From the cell containing the given text, extract its center point as [x, y] coordinate. 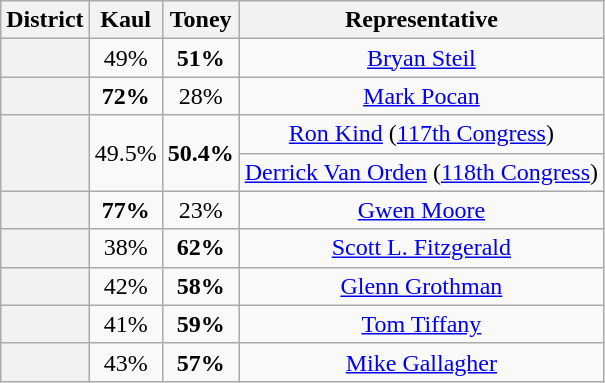
Bryan Steil [421, 58]
District [45, 20]
Derrick Van Orden (118th Congress) [421, 172]
42% [126, 286]
62% [200, 248]
43% [126, 362]
Scott L. Fitzgerald [421, 248]
23% [200, 210]
Representative [421, 20]
58% [200, 286]
49% [126, 58]
50.4% [200, 153]
Mark Pocan [421, 96]
38% [126, 248]
57% [200, 362]
28% [200, 96]
77% [126, 210]
Toney [200, 20]
41% [126, 324]
Ron Kind (117th Congress) [421, 134]
59% [200, 324]
49.5% [126, 153]
Mike Gallagher [421, 362]
Gwen Moore [421, 210]
Glenn Grothman [421, 286]
Kaul [126, 20]
Tom Tiffany [421, 324]
51% [200, 58]
72% [126, 96]
